Detect which cell encompasses the target text, then output its (x, y) center coordinate. 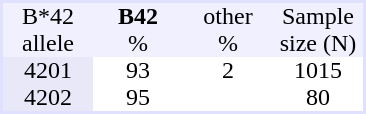
1015 (318, 70)
allele (48, 44)
4202 (48, 98)
95 (138, 98)
4201 (48, 70)
Sample (318, 16)
size (N) (318, 44)
2 (228, 70)
B*42 (48, 16)
B42 (138, 16)
80 (318, 98)
93 (138, 70)
other (228, 16)
